For the text-containing cell, return its midpoint in (X, Y) coordinate format. 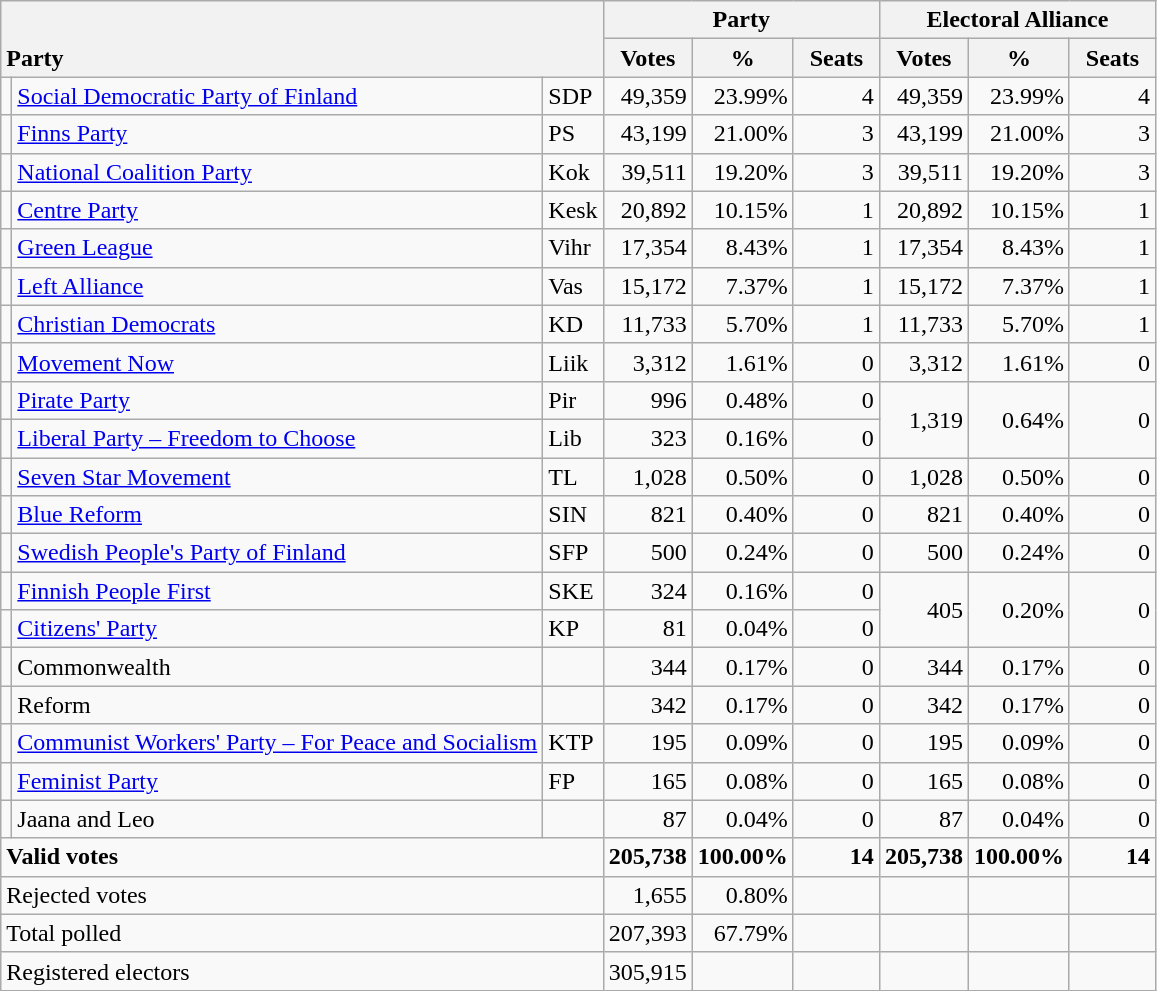
SDP (573, 96)
Commonwealth (278, 667)
Liik (573, 362)
TL (573, 477)
0.64% (1018, 419)
Green League (278, 248)
Christian Democrats (278, 324)
PS (573, 134)
324 (648, 591)
996 (648, 400)
67.79% (742, 933)
207,393 (648, 933)
Finnish People First (278, 591)
Liberal Party – Freedom to Choose (278, 438)
323 (648, 438)
0.48% (742, 400)
0.80% (742, 895)
Movement Now (278, 362)
305,915 (648, 971)
SIN (573, 515)
SKE (573, 591)
Pir (573, 400)
Centre Party (278, 210)
1,319 (924, 419)
Total polled (302, 933)
Seven Star Movement (278, 477)
Kesk (573, 210)
FP (573, 781)
Reform (278, 705)
Electoral Alliance (1017, 20)
Vihr (573, 248)
Lib (573, 438)
Citizens' Party (278, 629)
Vas (573, 286)
Pirate Party (278, 400)
81 (648, 629)
405 (924, 610)
0.20% (1018, 610)
Kok (573, 172)
Valid votes (302, 857)
1,655 (648, 895)
SFP (573, 553)
Left Alliance (278, 286)
Communist Workers' Party – For Peace and Socialism (278, 743)
Rejected votes (302, 895)
Finns Party (278, 134)
KD (573, 324)
Swedish People's Party of Finland (278, 553)
Blue Reform (278, 515)
Jaana and Leo (278, 819)
Social Democratic Party of Finland (278, 96)
KTP (573, 743)
Feminist Party (278, 781)
National Coalition Party (278, 172)
KP (573, 629)
Registered electors (302, 971)
